Scan for the cell matching the given text and deliver its (X, Y) coordinate at center. 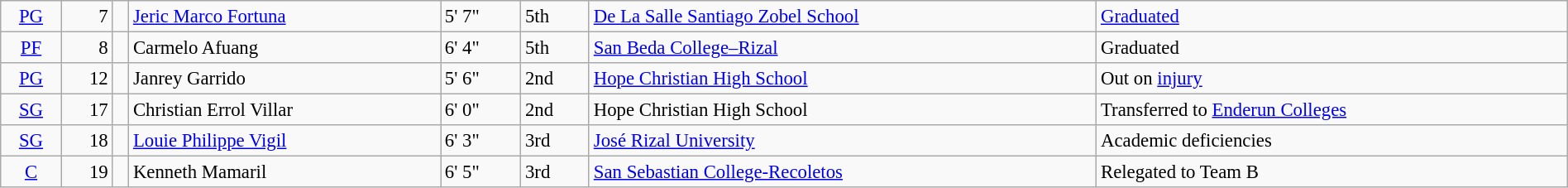
19 (87, 172)
PF (31, 48)
6' 5" (481, 172)
18 (87, 141)
Louie Philippe Vigil (284, 141)
17 (87, 110)
Out on injury (1332, 79)
Carmelo Afuang (284, 48)
6' 4" (481, 48)
Christian Errol Villar (284, 110)
7 (87, 17)
Janrey Garrido (284, 79)
San Beda College–Rizal (842, 48)
Kenneth Mamaril (284, 172)
5' 7" (481, 17)
12 (87, 79)
8 (87, 48)
5' 6" (481, 79)
De La Salle Santiago Zobel School (842, 17)
José Rizal University (842, 141)
Relegated to Team B (1332, 172)
6' 0" (481, 110)
San Sebastian College-Recoletos (842, 172)
Transferred to Enderun Colleges (1332, 110)
Jeric Marco Fortuna (284, 17)
C (31, 172)
6' 3" (481, 141)
Academic deficiencies (1332, 141)
